For the text-containing cell, return its midpoint in (X, Y) coordinate format. 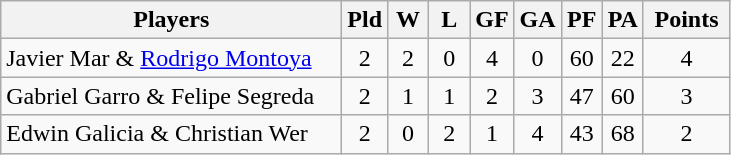
Gabriel Garro & Felipe Segreda (172, 96)
68 (622, 134)
Pld (365, 20)
PA (622, 20)
Players (172, 20)
Javier Mar & Rodrigo Montoya (172, 58)
22 (622, 58)
47 (582, 96)
W (408, 20)
PF (582, 20)
Points (686, 20)
L (450, 20)
Edwin Galicia & Christian Wer (172, 134)
43 (582, 134)
GA (538, 20)
GF (492, 20)
